For the text-containing cell, return its midpoint in [x, y] coordinate format. 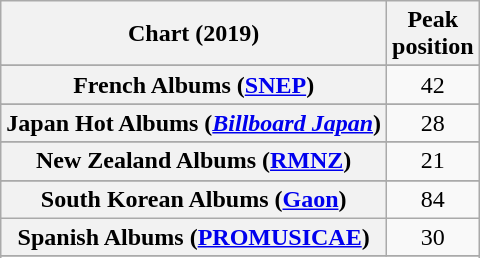
South Korean Albums (Gaon) [194, 199]
New Zealand Albums (RMNZ) [194, 161]
Peakposition [433, 34]
42 [433, 85]
French Albums (SNEP) [194, 85]
21 [433, 161]
Spanish Albums (PROMUSICAE) [194, 237]
Chart (2019) [194, 34]
30 [433, 237]
28 [433, 123]
Japan Hot Albums (Billboard Japan) [194, 123]
84 [433, 199]
